Detect which cell encompasses the target text, then output its [x, y] center coordinate. 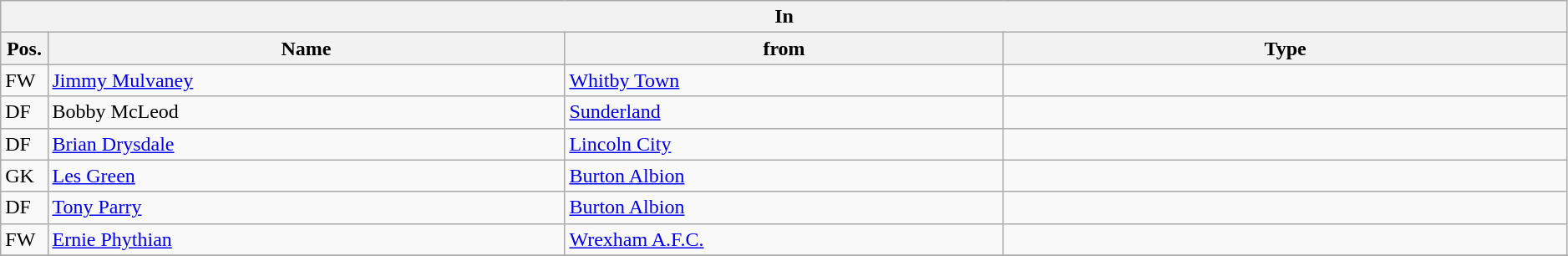
Pos. [24, 49]
Wrexham A.F.C. [784, 239]
Lincoln City [784, 144]
GK [24, 176]
In [784, 17]
Sunderland [784, 112]
Name [306, 49]
Jimmy Mulvaney [306, 80]
from [784, 49]
Bobby McLeod [306, 112]
Whitby Town [784, 80]
Brian Drysdale [306, 144]
Type [1285, 49]
Les Green [306, 176]
Ernie Phythian [306, 239]
Tony Parry [306, 207]
